Return [X, Y] of the center of cell containing provided text 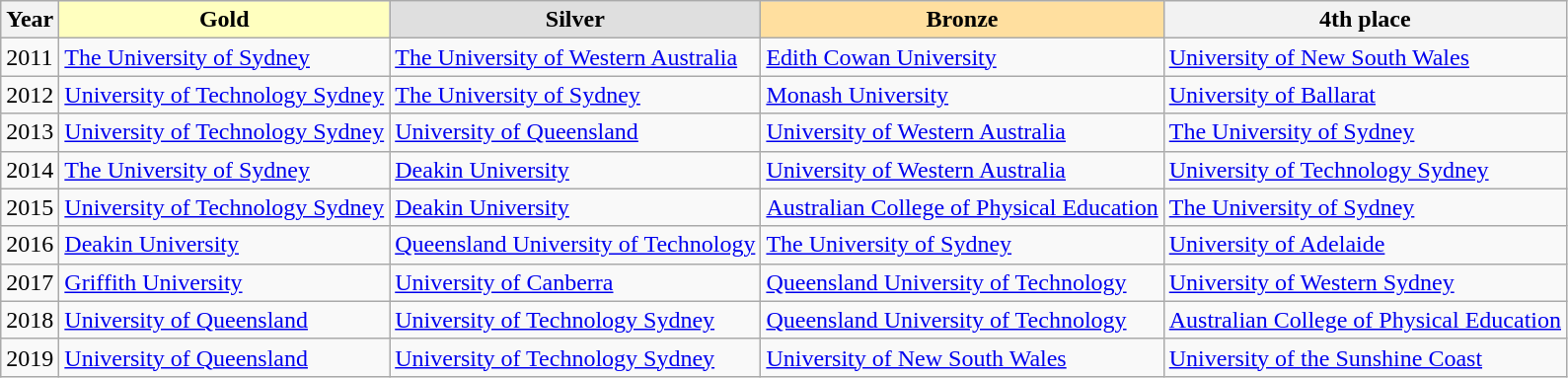
2013 [30, 132]
Monash University [962, 95]
2018 [30, 320]
Year [30, 20]
Edith Cowan University [962, 57]
University of the Sunshine Coast [1365, 357]
2011 [30, 57]
2014 [30, 170]
4th place [1365, 20]
Griffith University [225, 282]
2017 [30, 282]
2016 [30, 245]
2012 [30, 95]
2015 [30, 207]
The University of Western Australia [575, 57]
Gold [225, 20]
University of Canberra [575, 282]
Silver [575, 20]
Bronze [962, 20]
University of Western Sydney [1365, 282]
2019 [30, 357]
University of Adelaide [1365, 245]
University of Ballarat [1365, 95]
